Identify which cell holds the provided text, then report its [x, y] central coordinate. 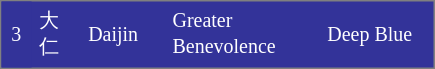
大仁 [56, 35]
Daijin [122, 35]
Deep Blue [376, 35]
Greater Benevolence [242, 35]
3 [17, 35]
